Extract the (X, Y) coordinate from the center of the cell holding the provided text.  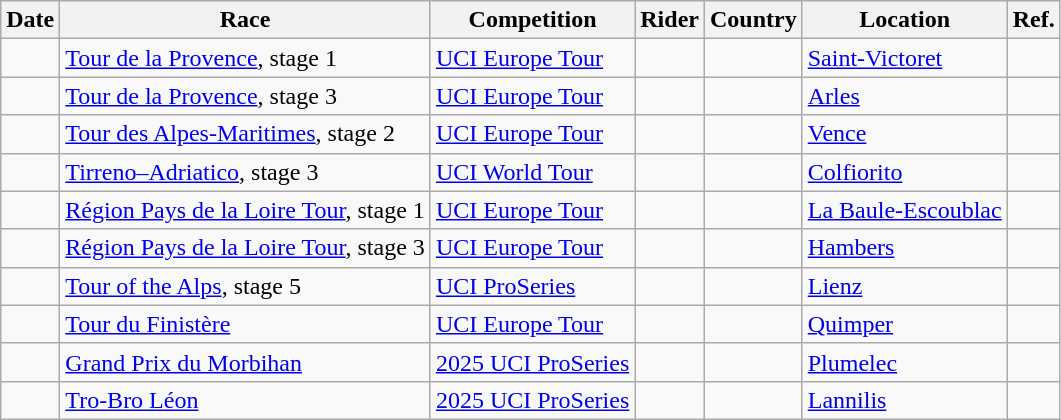
Tirreno–Adriatico, stage 3 (246, 172)
Hambers (904, 248)
Vence (904, 134)
Lienz (904, 286)
Colfiorito (904, 172)
Rider (670, 20)
UCI ProSeries (532, 286)
Country (753, 20)
Plumelec (904, 362)
Ref. (1034, 20)
Tour de la Provence, stage 3 (246, 96)
Saint-Victoret (904, 58)
La Baule-Escoublac (904, 210)
Grand Prix du Morbihan (246, 362)
Lannilis (904, 400)
Tour de la Provence, stage 1 (246, 58)
Quimper (904, 324)
Competition (532, 20)
Région Pays de la Loire Tour, stage 1 (246, 210)
Région Pays de la Loire Tour, stage 3 (246, 248)
Date (30, 20)
Location (904, 20)
Race (246, 20)
Tour du Finistère (246, 324)
Tour des Alpes-Maritimes, stage 2 (246, 134)
Tro-Bro Léon (246, 400)
UCI World Tour (532, 172)
Tour of the Alps, stage 5 (246, 286)
Arles (904, 96)
